Output the [X, Y] coordinate of the center of the cell containing the given text.  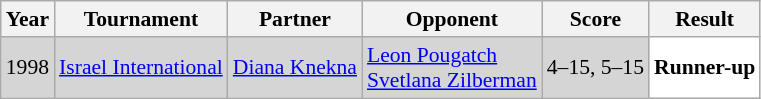
Runner-up [704, 68]
Opponent [452, 19]
Result [704, 19]
Score [596, 19]
Israel International [141, 68]
Tournament [141, 19]
4–15, 5–15 [596, 68]
Partner [295, 19]
1998 [28, 68]
Leon Pougatch Svetlana Zilberman [452, 68]
Diana Knekna [295, 68]
Year [28, 19]
